Pinpoint the cell where the given text exists, returning its (x, y) midpoint coordinate. 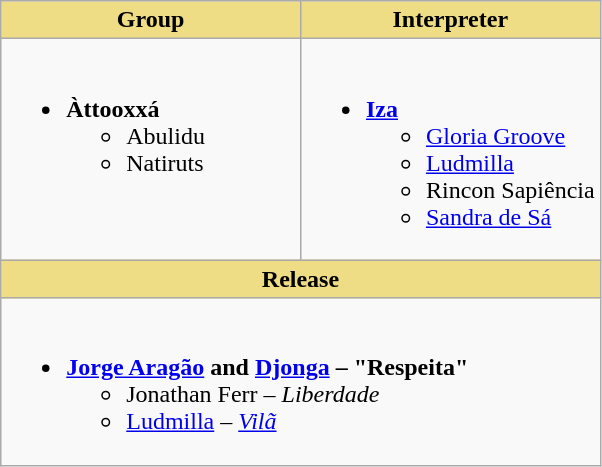
Jorge Aragão and Djonga – "Respeita"Jonathan Ferr – LiberdadeLudmilla – Vilã (300, 382)
IzaGloria GrooveLudmillaRincon SapiênciaSandra de Sá (450, 150)
Release (300, 279)
Interpreter (450, 20)
ÀttooxxáAbuliduNatiruts (151, 150)
Group (151, 20)
